Identify which cell holds the provided text, then report its (X, Y) central coordinate. 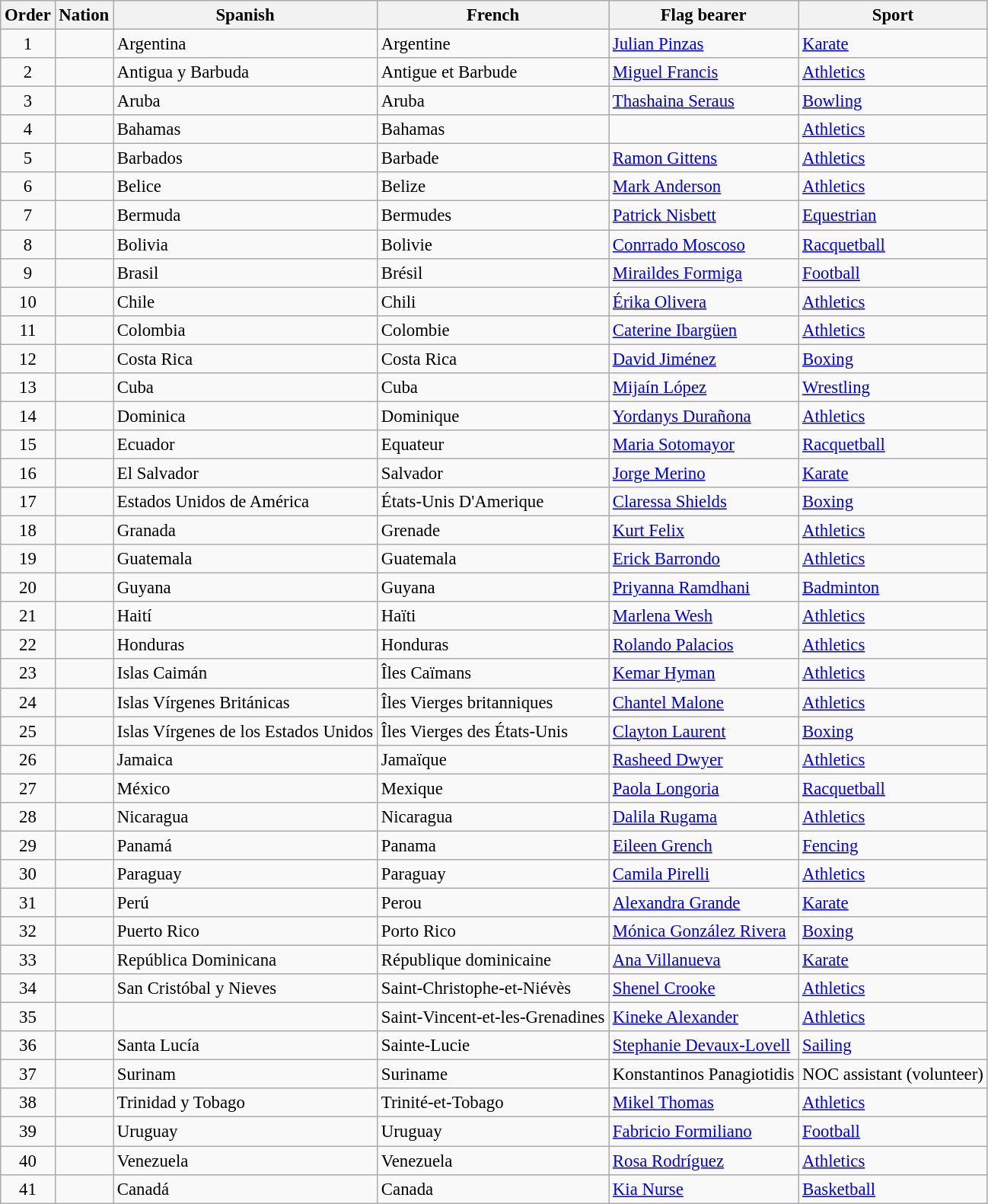
Conrrado Moscoso (703, 244)
Stephanie Devaux-Lovell (703, 1046)
Islas Vírgenes de los Estados Unidos (245, 731)
Argentina (245, 44)
Shenel Crooke (703, 988)
Brasil (245, 273)
40 (27, 1161)
23 (27, 674)
35 (27, 1017)
Sailing (893, 1046)
Dominica (245, 416)
Sainte-Lucie (493, 1046)
Salvador (493, 473)
République dominicaine (493, 960)
Order (27, 15)
Thashaina Seraus (703, 101)
8 (27, 244)
24 (27, 702)
Basketball (893, 1189)
Patrick Nisbett (703, 216)
Kineke Alexander (703, 1017)
4 (27, 129)
Trinidad y Tobago (245, 1103)
Jamaica (245, 759)
Erick Barrondo (703, 559)
38 (27, 1103)
Barbados (245, 158)
18 (27, 531)
Konstantinos Panagiotidis (703, 1075)
Mikel Thomas (703, 1103)
David Jiménez (703, 359)
10 (27, 302)
27 (27, 788)
Haïti (493, 616)
San Cristóbal y Nieves (245, 988)
6 (27, 187)
Fabricio Formiliano (703, 1132)
Dominique (493, 416)
30 (27, 874)
Rasheed Dwyer (703, 759)
Fencing (893, 845)
26 (27, 759)
31 (27, 902)
Trinité-et-Tobago (493, 1103)
Priyanna Ramdhani (703, 588)
Jorge Merino (703, 473)
39 (27, 1132)
17 (27, 502)
19 (27, 559)
16 (27, 473)
5 (27, 158)
29 (27, 845)
French (493, 15)
Mark Anderson (703, 187)
Barbade (493, 158)
Eileen Grench (703, 845)
Dalila Rugama (703, 817)
Perou (493, 902)
Suriname (493, 1075)
20 (27, 588)
Bermudes (493, 216)
Islas Vírgenes Británicas (245, 702)
Canadá (245, 1189)
Granada (245, 531)
Marlena Wesh (703, 616)
Ramon Gittens (703, 158)
Ecuador (245, 445)
Puerto Rico (245, 931)
États-Unis D'Amerique (493, 502)
Argentine (493, 44)
Perú (245, 902)
Brésil (493, 273)
15 (27, 445)
Porto Rico (493, 931)
Maria Sotomayor (703, 445)
Badminton (893, 588)
Antigue et Barbude (493, 72)
Bolivia (245, 244)
2 (27, 72)
36 (27, 1046)
37 (27, 1075)
Rolando Palacios (703, 645)
Canada (493, 1189)
Spanish (245, 15)
7 (27, 216)
Bowling (893, 101)
Colombie (493, 330)
Mónica González Rivera (703, 931)
Saint-Vincent-et-les-Grenadines (493, 1017)
Miraildes Formiga (703, 273)
Bermuda (245, 216)
Paola Longoria (703, 788)
Estados Unidos de América (245, 502)
33 (27, 960)
El Salvador (245, 473)
Belize (493, 187)
Îles Vierges britanniques (493, 702)
Colombia (245, 330)
Nation (84, 15)
11 (27, 330)
Mexique (493, 788)
Îles Vierges des États-Unis (493, 731)
Kia Nurse (703, 1189)
Clayton Laurent (703, 731)
Santa Lucía (245, 1046)
Wrestling (893, 388)
41 (27, 1189)
Panama (493, 845)
13 (27, 388)
12 (27, 359)
Equestrian (893, 216)
Îles Caïmans (493, 674)
Grenade (493, 531)
1 (27, 44)
3 (27, 101)
34 (27, 988)
Chile (245, 302)
Jamaïque (493, 759)
Ana Villanueva (703, 960)
Camila Pirelli (703, 874)
Alexandra Grande (703, 902)
Surinam (245, 1075)
Antigua y Barbuda (245, 72)
Flag bearer (703, 15)
Rosa Rodríguez (703, 1161)
Miguel Francis (703, 72)
Bolivie (493, 244)
Belice (245, 187)
Equateur (493, 445)
Sport (893, 15)
Yordanys Durañona (703, 416)
25 (27, 731)
9 (27, 273)
32 (27, 931)
Julian Pinzas (703, 44)
Kurt Felix (703, 531)
Érika Olivera (703, 302)
México (245, 788)
Chili (493, 302)
República Dominicana (245, 960)
Caterine Ibargüen (703, 330)
NOC assistant (volunteer) (893, 1075)
Mijaín López (703, 388)
Saint-Christophe-et-Niévès (493, 988)
Kemar Hyman (703, 674)
22 (27, 645)
14 (27, 416)
Haití (245, 616)
Chantel Malone (703, 702)
21 (27, 616)
Islas Caimán (245, 674)
Panamá (245, 845)
Claressa Shields (703, 502)
28 (27, 817)
